Scan for the cell matching the given text and deliver its [X, Y] coordinate at center. 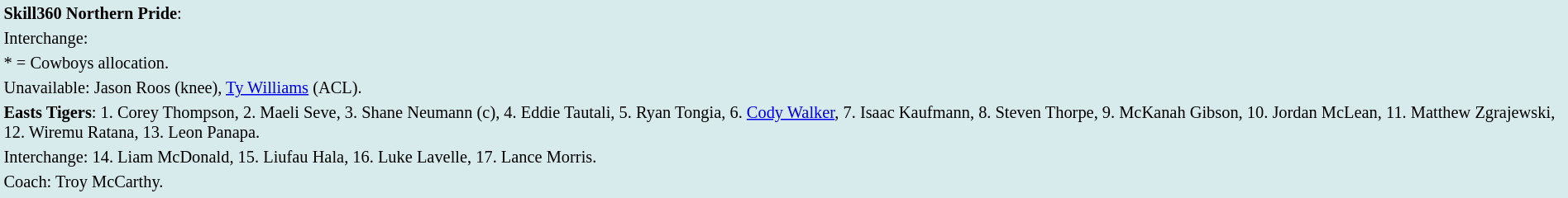
* = Cowboys allocation. [784, 63]
Unavailable: Jason Roos (knee), Ty Williams (ACL). [784, 87]
Interchange: 14. Liam McDonald, 15. Liufau Hala, 16. Luke Lavelle, 17. Lance Morris. [784, 157]
Interchange: [784, 38]
Coach: Troy McCarthy. [784, 181]
Skill360 Northern Pride: [784, 13]
